Detect which cell encompasses the target text, then output its (X, Y) center coordinate. 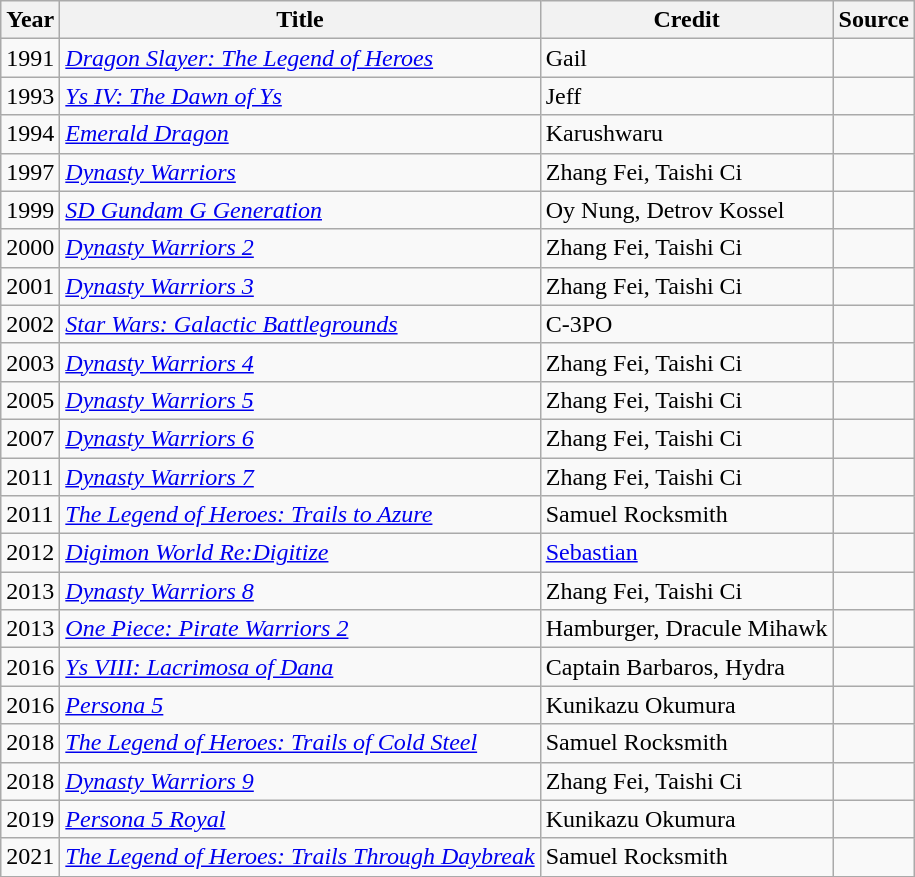
Hamburger, Dracule Mihawk (686, 629)
Dynasty Warriors 6 (300, 438)
Sebastian (686, 553)
Source (874, 20)
Emerald Dragon (300, 134)
Gail (686, 58)
Dynasty Warriors 3 (300, 286)
Dynasty Warriors 7 (300, 477)
2001 (30, 286)
Ys IV: The Dawn of Ys (300, 96)
2002 (30, 324)
Captain Barbaros, Hydra (686, 667)
Dynasty Warriors (300, 172)
C-3PO (686, 324)
Dynasty Warriors 8 (300, 591)
1991 (30, 58)
Title (300, 20)
Dynasty Warriors 9 (300, 781)
2019 (30, 819)
1994 (30, 134)
1999 (30, 210)
Ys VIII: Lacrimosa of Dana (300, 667)
2005 (30, 400)
Persona 5 Royal (300, 819)
Dynasty Warriors 4 (300, 362)
Year (30, 20)
Dynasty Warriors 2 (300, 248)
2007 (30, 438)
The Legend of Heroes: Trails of Cold Steel (300, 743)
2000 (30, 248)
1993 (30, 96)
2012 (30, 553)
2003 (30, 362)
Oy Nung, Detrov Kossel (686, 210)
Dragon Slayer: The Legend of Heroes (300, 58)
2021 (30, 857)
Dynasty Warriors 5 (300, 400)
SD Gundam G Generation (300, 210)
The Legend of Heroes: Trails to Azure (300, 515)
Karushwaru (686, 134)
Jeff (686, 96)
Digimon World Re:Digitize (300, 553)
1997 (30, 172)
Star Wars: Galactic Battlegrounds (300, 324)
Credit (686, 20)
One Piece: Pirate Warriors 2 (300, 629)
Persona 5 (300, 705)
The Legend of Heroes: Trails Through Daybreak (300, 857)
